Pinpoint the cell where the given text exists, returning its (X, Y) midpoint coordinate. 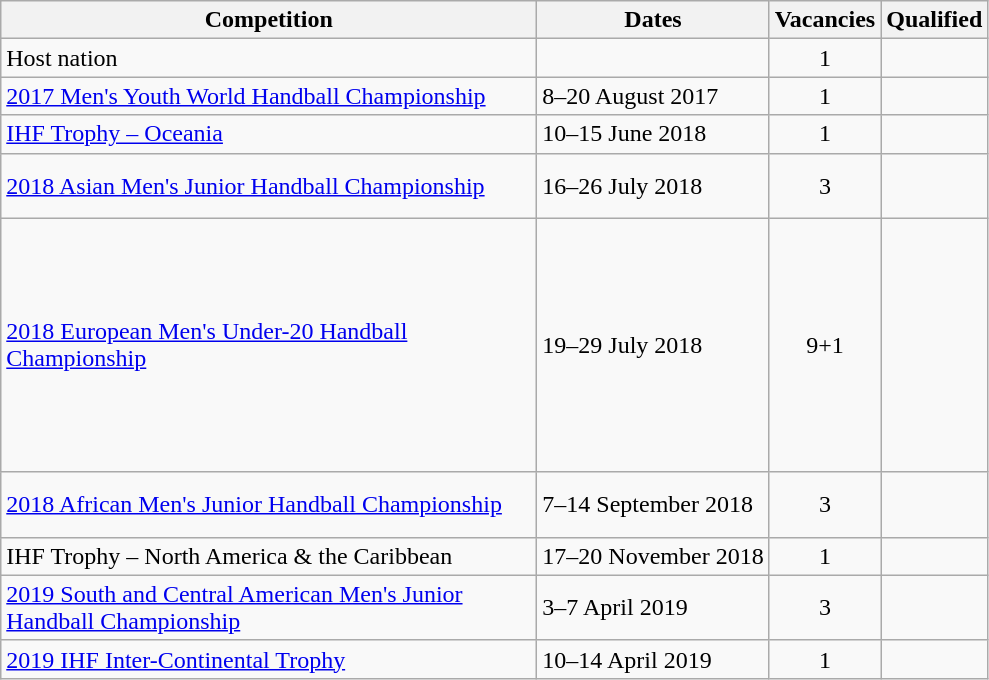
8–20 August 2017 (653, 96)
Qualified (934, 20)
2018 European Men's Under-20 Handball Championship (269, 345)
2017 Men's Youth World Handball Championship (269, 96)
Vacancies (825, 20)
3–7 April 2019 (653, 608)
2019 IHF Inter-Continental Trophy (269, 659)
10–14 April 2019 (653, 659)
Host nation (269, 58)
2018 African Men's Junior Handball Championship (269, 504)
2018 Asian Men's Junior Handball Championship (269, 186)
Dates (653, 20)
10–15 June 2018 (653, 134)
9+1 (825, 345)
16–26 July 2018 (653, 186)
IHF Trophy – North America & the Caribbean (269, 556)
7–14 September 2018 (653, 504)
IHF Trophy – Oceania (269, 134)
17–20 November 2018 (653, 556)
19–29 July 2018 (653, 345)
Competition (269, 20)
2019 South and Central American Men's Junior Handball Championship (269, 608)
